Extract the [X, Y] coordinate from the center of the cell holding the provided text.  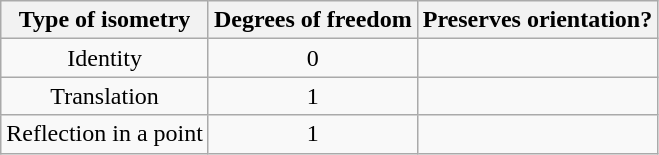
Identity [105, 58]
Degrees of freedom [312, 20]
Translation [105, 96]
Type of isometry [105, 20]
Reflection in a point [105, 134]
Preserves orientation? [538, 20]
0 [312, 58]
